Extract the (x, y) coordinate from the center of the cell holding the provided text.  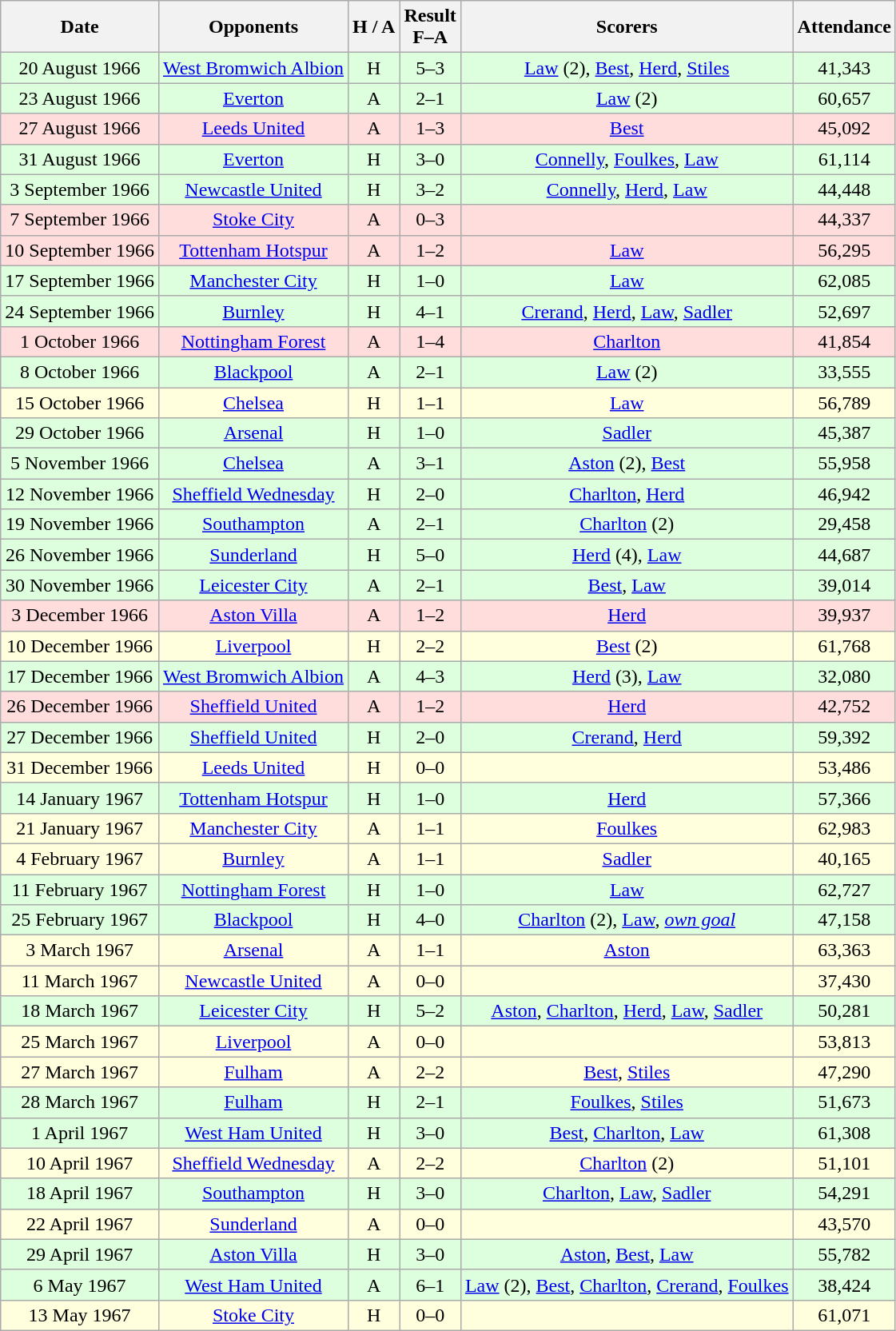
51,673 (844, 1102)
62,727 (844, 890)
41,343 (844, 68)
Aston (627, 950)
31 August 1966 (80, 159)
30 November 1966 (80, 585)
25 March 1967 (80, 1042)
27 March 1967 (80, 1072)
23 August 1966 (80, 98)
Herd (4), Law (627, 555)
37,430 (844, 981)
55,782 (844, 1254)
Date (80, 27)
1 October 1966 (80, 341)
Crerand, Herd, Law, Sadler (627, 311)
Connelly, Foulkes, Law (627, 159)
26 December 1966 (80, 707)
14 January 1967 (80, 798)
27 December 1966 (80, 737)
63,363 (844, 950)
25 February 1967 (80, 920)
44,448 (844, 189)
3 December 1966 (80, 616)
Best, Stiles (627, 1072)
51,101 (844, 1163)
Charlton (627, 341)
50,281 (844, 1011)
Law (2), Best, Charlton, Crerand, Foulkes (627, 1285)
1–3 (430, 129)
12 November 1966 (80, 494)
19 November 1966 (80, 524)
33,555 (844, 372)
Law (2), Best, Herd, Stiles (627, 68)
1 April 1967 (80, 1133)
4 February 1967 (80, 859)
15 October 1966 (80, 402)
47,290 (844, 1072)
39,014 (844, 585)
Aston, Charlton, Herd, Law, Sadler (627, 1011)
60,657 (844, 98)
Opponents (253, 27)
53,486 (844, 767)
Herd (3), Law (627, 676)
41,854 (844, 341)
Charlton (2), Law, own goal (627, 920)
42,752 (844, 707)
6–1 (430, 1285)
54,291 (844, 1194)
45,387 (844, 433)
29 October 1966 (80, 433)
4–3 (430, 676)
5–0 (430, 555)
18 April 1967 (80, 1194)
Connelly, Herd, Law (627, 189)
Aston (2), Best (627, 464)
46,942 (844, 494)
Foulkes (627, 828)
10 April 1967 (80, 1163)
61,071 (844, 1315)
44,337 (844, 220)
56,789 (844, 402)
52,697 (844, 311)
43,570 (844, 1224)
8 October 1966 (80, 372)
Best, Charlton, Law (627, 1133)
39,937 (844, 616)
5–2 (430, 1011)
7 September 1966 (80, 220)
Best, Law (627, 585)
61,768 (844, 646)
26 November 1966 (80, 555)
55,958 (844, 464)
28 March 1967 (80, 1102)
62,983 (844, 828)
3 September 1966 (80, 189)
Foulkes, Stiles (627, 1102)
13 May 1967 (80, 1315)
5–3 (430, 68)
59,392 (844, 737)
H / A (374, 27)
31 December 1966 (80, 767)
61,114 (844, 159)
3–2 (430, 189)
10 December 1966 (80, 646)
Crerand, Herd (627, 737)
57,366 (844, 798)
10 September 1966 (80, 250)
29 April 1967 (80, 1254)
53,813 (844, 1042)
11 February 1967 (80, 890)
Best (2) (627, 646)
45,092 (844, 129)
Scorers (627, 27)
24 September 1966 (80, 311)
44,687 (844, 555)
Charlton, Herd (627, 494)
1–4 (430, 341)
5 November 1966 (80, 464)
4–1 (430, 311)
Aston, Best, Law (627, 1254)
29,458 (844, 524)
56,295 (844, 250)
Attendance (844, 27)
6 May 1967 (80, 1285)
18 March 1967 (80, 1011)
40,165 (844, 859)
17 December 1966 (80, 676)
3 March 1967 (80, 950)
47,158 (844, 920)
22 April 1967 (80, 1224)
32,080 (844, 676)
21 January 1967 (80, 828)
38,424 (844, 1285)
27 August 1966 (80, 129)
17 September 1966 (80, 281)
4–0 (430, 920)
Best (627, 129)
ResultF–A (430, 27)
Charlton, Law, Sadler (627, 1194)
3–1 (430, 464)
61,308 (844, 1133)
62,085 (844, 281)
11 March 1967 (80, 981)
0–3 (430, 220)
20 August 1966 (80, 68)
